Detect which cell encompasses the target text, then output its (x, y) center coordinate. 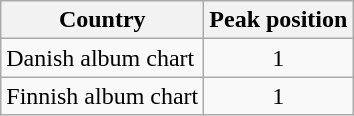
Peak position (278, 20)
Finnish album chart (102, 96)
Country (102, 20)
Danish album chart (102, 58)
